Detect which cell encompasses the target text, then output its (X, Y) center coordinate. 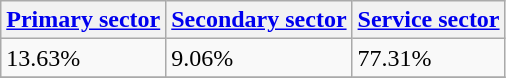
Primary sector (84, 20)
13.63% (84, 58)
9.06% (259, 58)
77.31% (428, 58)
Secondary sector (259, 20)
Service sector (428, 20)
